Pinpoint the cell where the given text exists, returning its [x, y] midpoint coordinate. 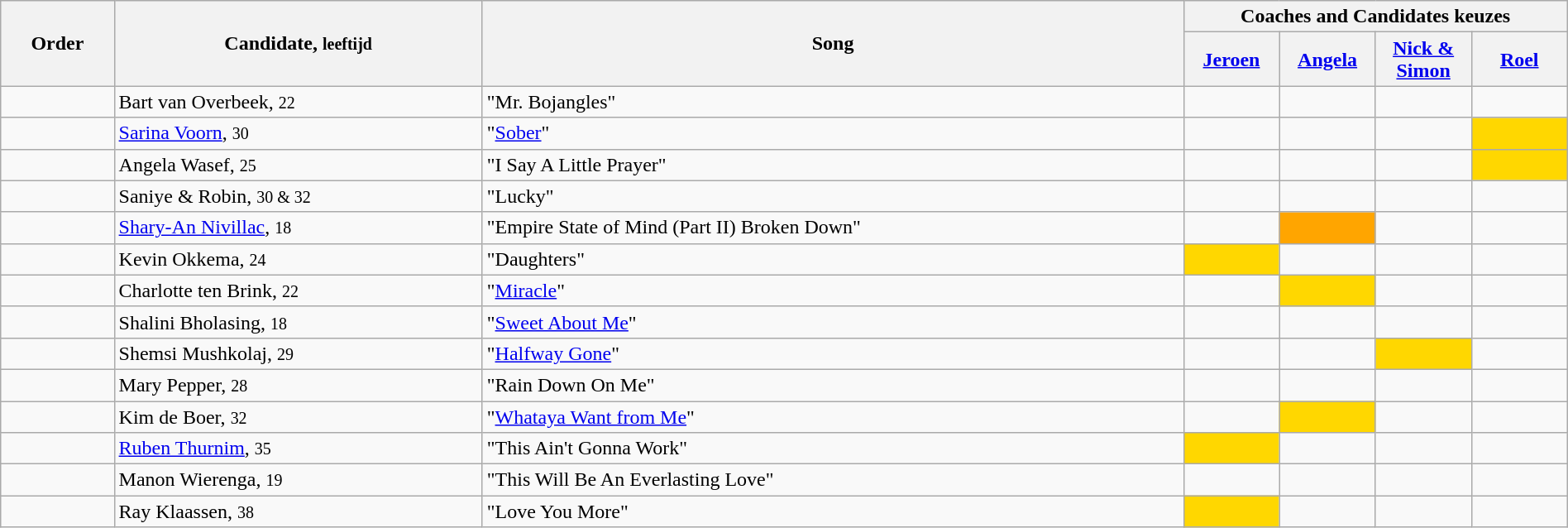
"I Say A Little Prayer" [833, 165]
"Empire State of Mind (Part II) Broken Down" [833, 228]
Ruben Thurnim, 35 [298, 449]
"This Will Be An Everlasting Love" [833, 480]
Kim de Boer, 32 [298, 416]
"Miracle" [833, 290]
"Sober" [833, 133]
Charlotte ten Brink, 22 [298, 290]
Candidate, leeftijd [298, 43]
Sarina Voorn, 30 [298, 133]
Shemsi Mushkolaj, 29 [298, 353]
Song [833, 43]
Coaches and Candidates keuzes [1375, 17]
Angela Wasef, 25 [298, 165]
Shary-An Nivillac, 18 [298, 228]
"Halfway Gone" [833, 353]
Bart van Overbeek, 22 [298, 102]
"Mr. Bojangles" [833, 102]
"Sweet About Me" [833, 322]
Roel [1519, 60]
"Whataya Want from Me" [833, 416]
"Daughters" [833, 259]
"Love You More" [833, 511]
Shalini Bholasing, 18 [298, 322]
"This Ain't Gonna Work" [833, 449]
Ray Klaassen, 38 [298, 511]
Mary Pepper, 28 [298, 385]
Angela [1327, 60]
Kevin Okkema, 24 [298, 259]
Order [58, 43]
Nick & Simon [1423, 60]
Manon Wierenga, 19 [298, 480]
Saniye & Robin, 30 & 32 [298, 196]
Jeroen [1231, 60]
"Rain Down On Me" [833, 385]
"Lucky" [833, 196]
